Return (X, Y) of the center of cell containing provided text 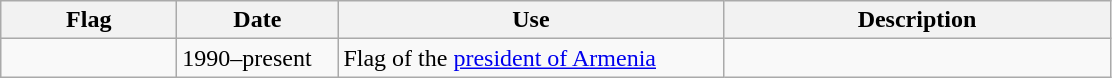
Description (917, 20)
Flag (89, 20)
Date (258, 20)
Flag of the president of Armenia (531, 58)
Use (531, 20)
1990–present (258, 58)
